For the text-containing cell, return its midpoint in [X, Y] coordinate format. 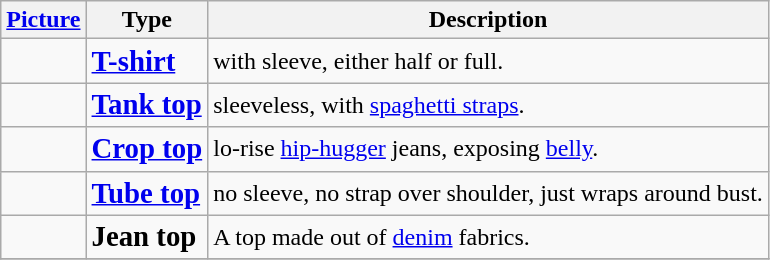
lo-rise hip-hugger jeans, exposing belly. [488, 149]
Type [147, 20]
Crop top [147, 149]
Tank top [147, 105]
T-shirt [147, 61]
Tube top [147, 193]
Picture [44, 20]
Jean top [147, 237]
with sleeve, either half or full. [488, 61]
Description [488, 20]
no sleeve, no strap over shoulder, just wraps around bust. [488, 193]
A top made out of denim fabrics. [488, 237]
sleeveless, with spaghetti straps. [488, 105]
